For the text-containing cell, return its midpoint in [x, y] coordinate format. 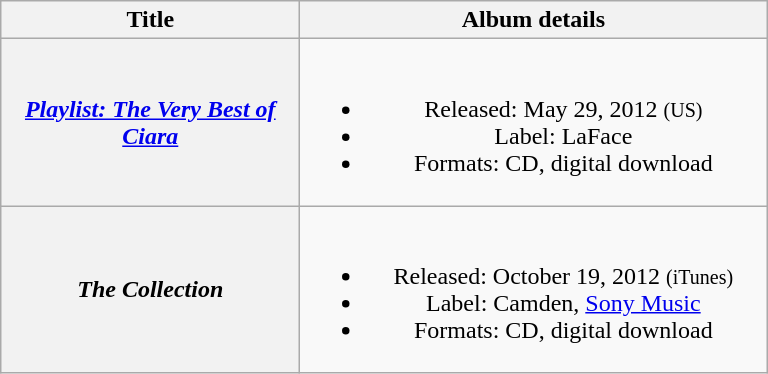
Released: October 19, 2012 (iTunes)Label: Camden, Sony MusicFormats: CD, digital download [534, 290]
Released: May 29, 2012 (US)Label: LaFaceFormats: CD, digital download [534, 122]
Playlist: The Very Best of Ciara [150, 122]
Album details [534, 20]
Title [150, 20]
The Collection [150, 290]
